Locate the cell with the specified text and output its [X, Y] center coordinate. 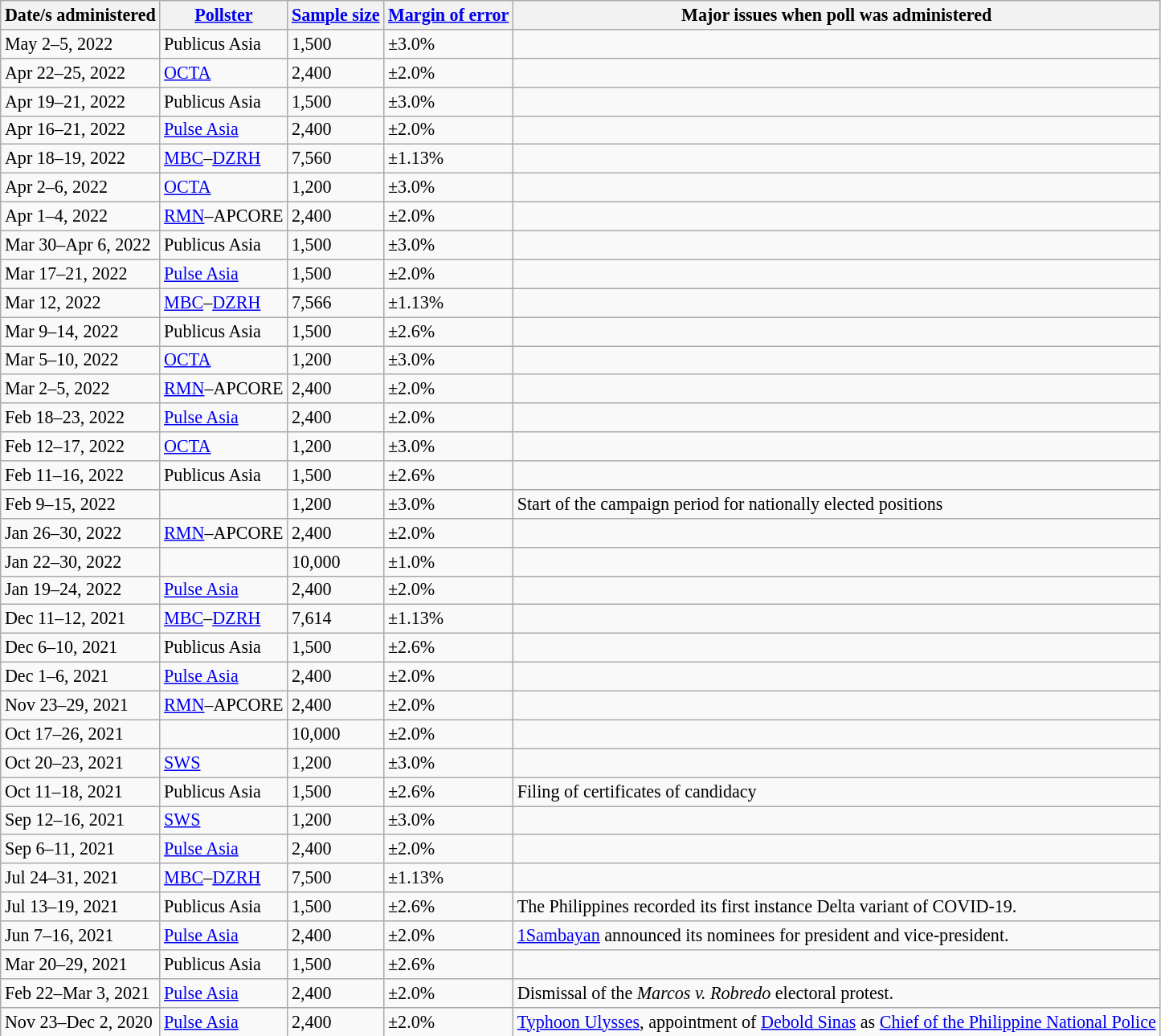
Oct 20–23, 2021 [80, 763]
7,560 [336, 159]
Filing of certificates of candidacy [837, 791]
Nov 23–Dec 2, 2020 [80, 1022]
Dec 1–6, 2021 [80, 676]
Nov 23–29, 2021 [80, 705]
Feb 18–23, 2022 [80, 418]
Date/s administered [80, 14]
Mar 5–10, 2022 [80, 360]
Mar 20–29, 2021 [80, 964]
7,500 [336, 878]
Jun 7–16, 2021 [80, 935]
Feb 11–16, 2022 [80, 475]
Margin of error [448, 14]
Mar 2–5, 2022 [80, 389]
Oct 17–26, 2021 [80, 734]
Oct 11–18, 2021 [80, 791]
Mar 30–Apr 6, 2022 [80, 245]
Apr 1–4, 2022 [80, 216]
Jul 13–19, 2021 [80, 907]
±1.0% [448, 561]
Apr 16–21, 2022 [80, 130]
Mar 12, 2022 [80, 303]
Major issues when poll was administered [837, 14]
Feb 12–17, 2022 [80, 447]
Mar 9–14, 2022 [80, 331]
Apr 2–6, 2022 [80, 187]
1Sambayan announced its nominees for president and vice-president. [837, 935]
Mar 17–21, 2022 [80, 274]
Dismissal of the Marcos v. Robredo electoral protest. [837, 993]
Feb 22–Mar 3, 2021 [80, 993]
Pollster [223, 14]
Feb 9–15, 2022 [80, 504]
The Philippines recorded its first instance Delta variant of COVID-19. [837, 907]
Start of the campaign period for nationally elected positions [837, 504]
Dec 6–10, 2021 [80, 647]
Jan 22–30, 2022 [80, 561]
Sample size [336, 14]
Apr 18–19, 2022 [80, 159]
Sep 6–11, 2021 [80, 849]
Dec 11–12, 2021 [80, 619]
May 2–5, 2022 [80, 43]
Jan 26–30, 2022 [80, 532]
7,614 [336, 619]
Jan 19–24, 2022 [80, 590]
Sep 12–16, 2021 [80, 820]
Typhoon Ulysses, appointment of Debold Sinas as Chief of the Philippine National Police [837, 1022]
7,566 [336, 303]
Apr 22–25, 2022 [80, 72]
Jul 24–31, 2021 [80, 878]
Apr 19–21, 2022 [80, 101]
